Find where the given text appears and provide that cell's center as [X, Y] coordinate. 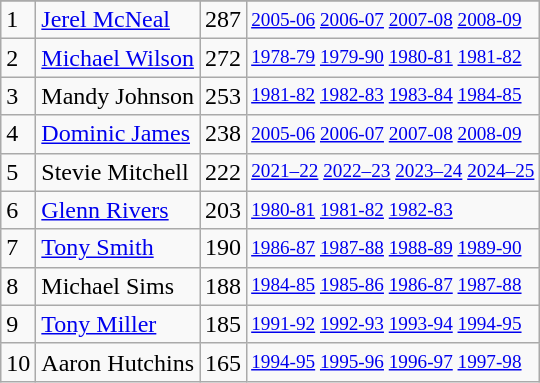
8 [18, 286]
Michael Wilson [118, 58]
1991-92 1992-93 1993-94 1994-95 [393, 324]
272 [224, 58]
1980-81 1981-82 1982-83 [393, 210]
2 [18, 58]
1978-79 1979-90 1980-81 1981-82 [393, 58]
Mandy Johnson [118, 96]
Tony Smith [118, 248]
188 [224, 286]
190 [224, 248]
Jerel McNeal [118, 20]
Glenn Rivers [118, 210]
1984-85 1985-86 1986-87 1987-88 [393, 286]
9 [18, 324]
Aaron Hutchins [118, 362]
1 [18, 20]
3 [18, 96]
10 [18, 362]
Tony Miller [118, 324]
Stevie Mitchell [118, 172]
2021–22 2022–23 2023–24 2024–25 [393, 172]
165 [224, 362]
203 [224, 210]
Dominic James [118, 134]
5 [18, 172]
6 [18, 210]
222 [224, 172]
1981-82 1982-83 1983-84 1984-85 [393, 96]
253 [224, 96]
185 [224, 324]
Michael Sims [118, 286]
1994-95 1995-96 1996-97 1997-98 [393, 362]
7 [18, 248]
1986-87 1987-88 1988-89 1989-90 [393, 248]
287 [224, 20]
238 [224, 134]
4 [18, 134]
